Identify which cell holds the provided text, then report its [X, Y] central coordinate. 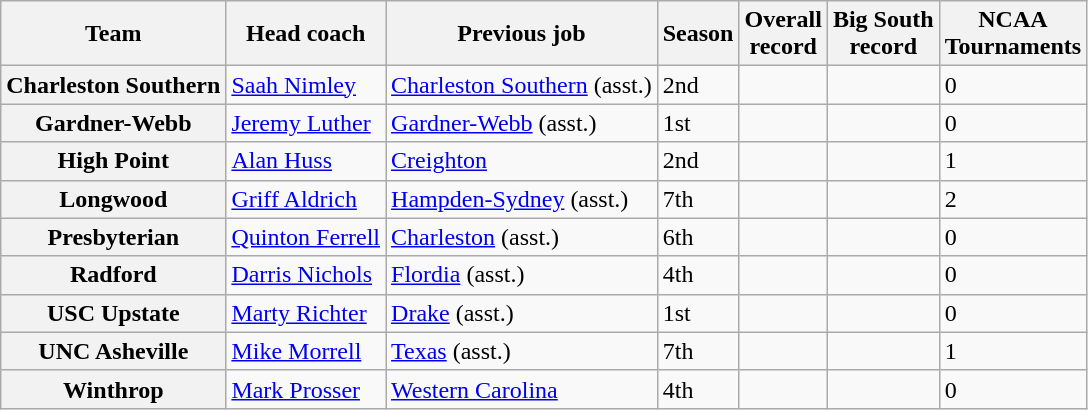
UNC Asheville [114, 351]
Overallrecord [783, 34]
Marty Richter [306, 313]
Charleston Southern [114, 85]
Charleston Southern (asst.) [522, 85]
Big South record [883, 34]
Winthrop [114, 389]
Saah Nimley [306, 85]
Mike Morrell [306, 351]
NCAATournaments [1013, 34]
2 [1013, 199]
Quinton Ferrell [306, 237]
Radford [114, 275]
Charleston (asst.) [522, 237]
Team [114, 34]
Western Carolina [522, 389]
Darris Nichols [306, 275]
Texas (asst.) [522, 351]
Drake (asst.) [522, 313]
Jeremy Luther [306, 123]
Longwood [114, 199]
Head coach [306, 34]
Season [698, 34]
Alan Huss [306, 161]
Mark Prosser [306, 389]
USC Upstate [114, 313]
Gardner-Webb [114, 123]
Flordia (asst.) [522, 275]
Creighton [522, 161]
Previous job [522, 34]
Hampden-Sydney (asst.) [522, 199]
Presbyterian [114, 237]
Gardner-Webb (asst.) [522, 123]
High Point [114, 161]
6th [698, 237]
Griff Aldrich [306, 199]
